Pinpoint the cell where the given text exists, returning its (X, Y) midpoint coordinate. 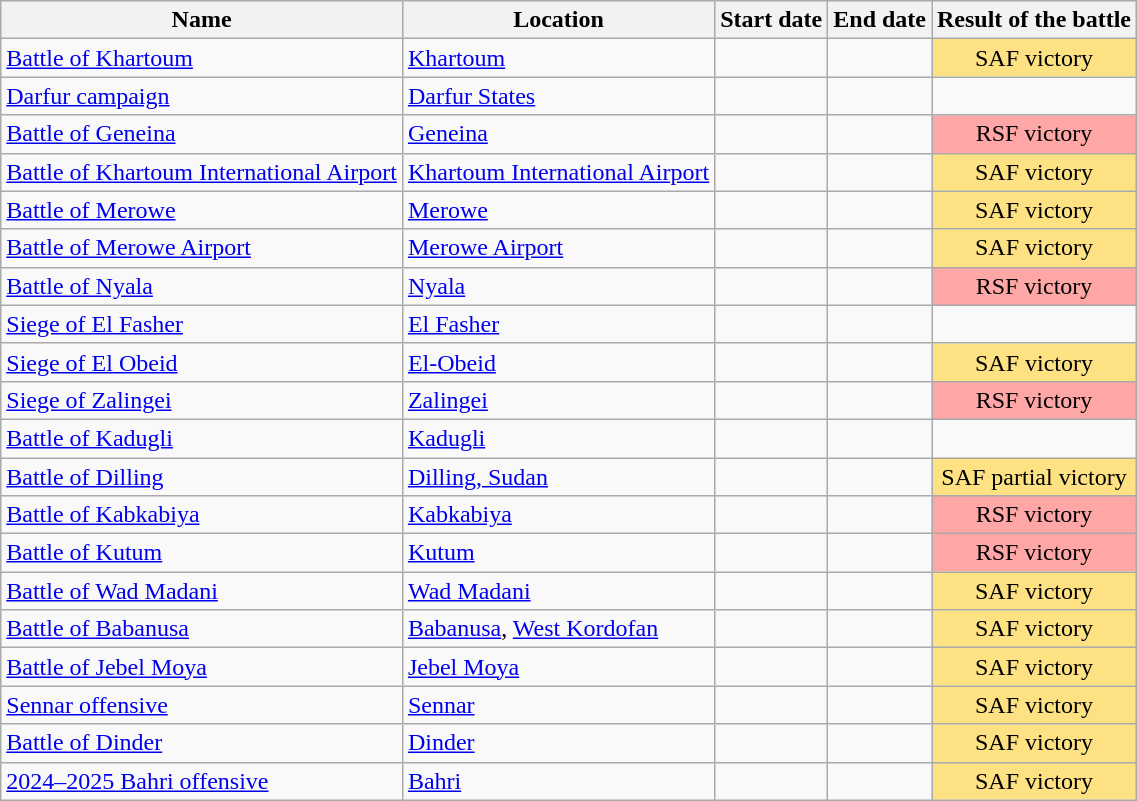
Darfur States (558, 96)
Kutum (558, 553)
Dilling, Sudan (558, 477)
2024–2025 Bahri offensive (202, 781)
Name (202, 20)
Dinder (558, 743)
Battle of Jebel Moya (202, 667)
Kadugli (558, 438)
Battle of Khartoum (202, 58)
Battle of Nyala (202, 286)
Siege of El Obeid (202, 362)
Battle of Kutum (202, 553)
End date (880, 20)
Nyala (558, 286)
Khartoum (558, 58)
Battle of Geneina (202, 134)
El Fasher (558, 324)
Kabkabiya (558, 515)
Bahri (558, 781)
Battle of Kadugli (202, 438)
Battle of Babanusa (202, 629)
Sennar (558, 705)
Battle of Merowe Airport (202, 248)
SAF partial victory (1034, 477)
Location (558, 20)
Sennar offensive (202, 705)
Battle of Dilling (202, 477)
Battle of Khartoum International Airport (202, 172)
Geneina (558, 134)
Jebel Moya (558, 667)
Zalingei (558, 400)
Battle of Kabkabiya (202, 515)
Battle of Merowe (202, 210)
Siege of Zalingei (202, 400)
Darfur campaign (202, 96)
Babanusa, West Kordofan (558, 629)
Start date (772, 20)
Khartoum International Airport (558, 172)
Result of the battle (1034, 20)
Battle of Dinder (202, 743)
Battle of Wad Madani (202, 591)
Merowe Airport (558, 248)
Wad Madani (558, 591)
Siege of El Fasher (202, 324)
Merowe (558, 210)
El-Obeid (558, 362)
